Extract the [X, Y] coordinate from the center of the cell holding the provided text.  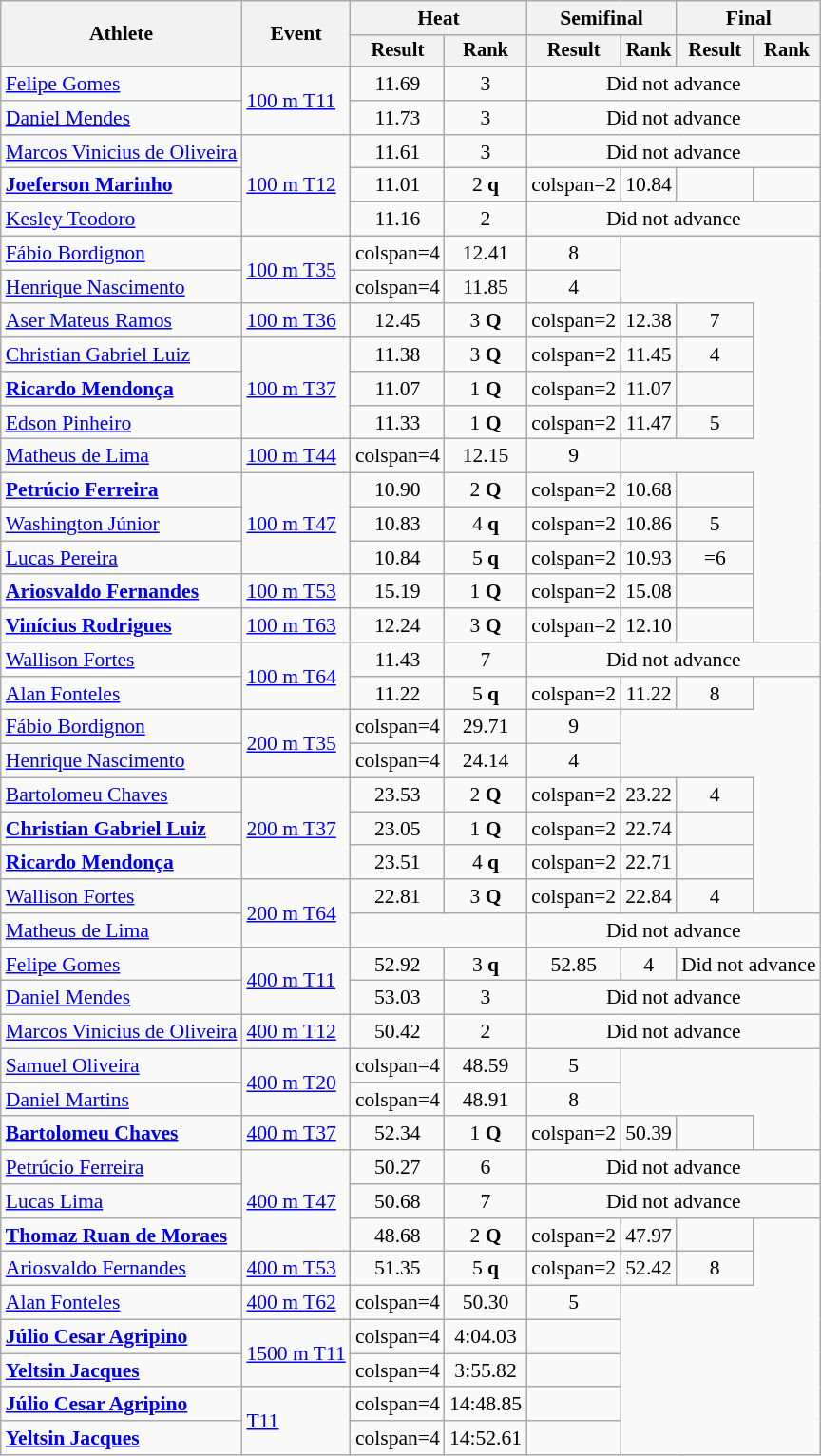
T11 [296, 1422]
50.39 [648, 1134]
Daniel Martins [122, 1100]
400 m T47 [296, 1201]
12.10 [648, 625]
11.43 [397, 660]
11.69 [397, 84]
Heat [439, 18]
23.53 [397, 795]
11.38 [397, 354]
Semifinal [601, 18]
11.16 [397, 220]
100 m T64 [296, 677]
10.93 [648, 558]
50.42 [397, 1032]
100 m T12 [296, 186]
50.30 [486, 1303]
12.15 [486, 456]
Vinícius Rodrigues [122, 625]
400 m T53 [296, 1269]
22.74 [648, 829]
200 m T37 [296, 829]
Aser Mateus Ramos [122, 321]
11.47 [648, 423]
Event [296, 34]
14:52.61 [486, 1438]
200 m T64 [296, 912]
3 q [486, 965]
23.22 [648, 795]
100 m T44 [296, 456]
12.45 [397, 321]
100 m T37 [296, 388]
10.83 [397, 525]
24.14 [486, 761]
10.86 [648, 525]
Edson Pinheiro [122, 423]
100 m T11 [296, 101]
53.03 [397, 998]
12.41 [486, 254]
Joeferson Marinho [122, 185]
48.59 [486, 1066]
6 [486, 1167]
10.68 [648, 490]
100 m T36 [296, 321]
15.08 [648, 592]
52.34 [397, 1134]
23.51 [397, 863]
11.61 [397, 152]
400 m T12 [296, 1032]
11.45 [648, 354]
11.85 [486, 287]
10.90 [397, 490]
100 m T47 [296, 525]
22.81 [397, 896]
400 m T62 [296, 1303]
Final [749, 18]
2 q [486, 185]
50.68 [397, 1201]
14:48.85 [486, 1405]
Thomaz Ruan de Moraes [122, 1236]
1500 m T11 [296, 1353]
52.92 [397, 965]
4:04.03 [486, 1337]
Athlete [122, 34]
22.71 [648, 863]
Lucas Pereira [122, 558]
47.97 [648, 1236]
12.24 [397, 625]
48.68 [397, 1236]
100 m T53 [296, 592]
400 m T20 [296, 1083]
Washington Júnior [122, 525]
23.05 [397, 829]
200 m T35 [296, 743]
100 m T35 [296, 270]
100 m T63 [296, 625]
51.35 [397, 1269]
50.27 [397, 1167]
11.73 [397, 118]
22.84 [648, 896]
Samuel Oliveira [122, 1066]
12.38 [648, 321]
11.01 [397, 185]
52.42 [648, 1269]
48.91 [486, 1100]
400 m T11 [296, 981]
29.71 [486, 727]
Lucas Lima [122, 1201]
Kesley Teodoro [122, 220]
11.33 [397, 423]
=6 [715, 558]
52.85 [574, 965]
3:55.82 [486, 1370]
400 m T37 [296, 1134]
15.19 [397, 592]
